Pinpoint the cell where the given text exists, returning its (X, Y) midpoint coordinate. 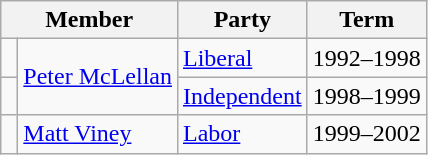
Labor (242, 134)
1992–1998 (366, 58)
Member (90, 20)
Party (242, 20)
Liberal (242, 58)
Matt Viney (98, 134)
Independent (242, 96)
Peter McLellan (98, 77)
1999–2002 (366, 134)
1998–1999 (366, 96)
Term (366, 20)
